Scan for the cell matching the given text and deliver its (X, Y) coordinate at center. 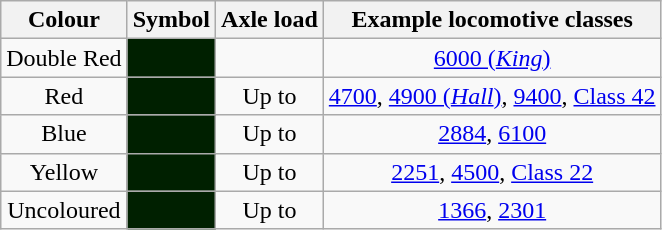
Uncoloured (64, 210)
2884, 6100 (492, 134)
6000 (King) (492, 58)
4700, 4900 (Hall), 9400, Class 42 (492, 96)
2251, 4500, Class 22 (492, 172)
Yellow (64, 172)
Example locomotive classes (492, 20)
Blue (64, 134)
Symbol (171, 20)
Colour (64, 20)
Double Red (64, 58)
Axle load (270, 20)
Red (64, 96)
1366, 2301 (492, 210)
